Locate the cell with the specified text and output its (X, Y) center coordinate. 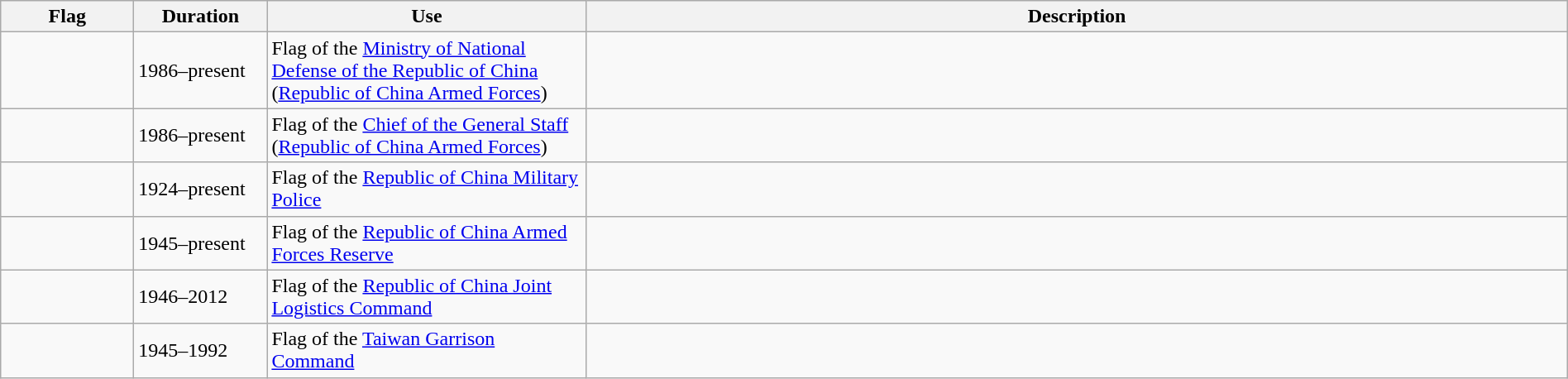
Use (427, 17)
1945–present (200, 243)
Flag (68, 17)
Flag of the Republic of China Joint Logistics Command (427, 296)
Flag of the Chief of the General Staff (Republic of China Armed Forces) (427, 136)
Description (1077, 17)
Flag of the Ministry of National Defense of the Republic of China (Republic of China Armed Forces) (427, 70)
Flag of the Republic of China Armed Forces Reserve (427, 243)
Flag of the Taiwan Garrison Command (427, 351)
Flag of the Republic of China Military Police (427, 189)
1946–2012 (200, 296)
1924–present (200, 189)
1945–1992 (200, 351)
Duration (200, 17)
